Locate the cell with the specified text and output its [X, Y] center coordinate. 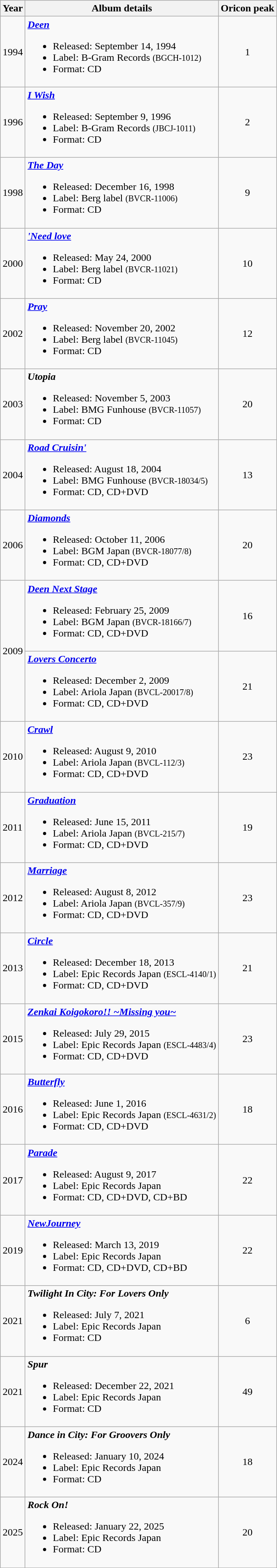
CrawlReleased: August 9, 2010Label: Ariola Japan (BVCL-112/3)Format: CD, CD+DVD [122, 756]
10 [247, 263]
Deen Next StageReleased: February 25, 2009Label: BGM Japan (BVCR-18166/7)Format: CD, CD+DVD [122, 615]
ParadeReleased: August 9, 2017Label: Epic Records JapanFormat: CD, CD+DVD, CD+BD [122, 1180]
CircleReleased: December 18, 2013Label: Epic Records Japan (ESCL-4140/1)Format: CD, CD+DVD [122, 968]
'Need loveReleased: May 24, 2000Label: Berg label (BVCR-11021)Format: CD [122, 263]
1996 [13, 122]
2000 [13, 263]
16 [247, 615]
2024 [13, 1462]
Year [13, 8]
2002 [13, 333]
2015 [13, 1039]
2006 [13, 545]
2019 [13, 1250]
Rock On!Released: January 22, 2025Label: Epic Records JapanFormat: CD [122, 1532]
Road Cruisin'Released: August 18, 2004Label: BMG Funhouse (BVCR-18034/5)Format: CD, CD+DVD [122, 474]
2003 [13, 404]
1 [247, 51]
Zenkai Koigokoro!! ~Missing you~Released: July 29, 2015Label: Epic Records Japan (ESCL-4483/4)Format: CD, CD+DVD [122, 1039]
DiamondsReleased: October 11, 2006Label: BGM Japan (BVCR-18077/8)Format: CD, CD+DVD [122, 545]
1998 [13, 192]
2013 [13, 968]
6 [247, 1321]
2012 [13, 898]
2016 [13, 1109]
2025 [13, 1532]
Dance in City: For Groovers OnlyReleased: January 10, 2024Label: Epic Records JapanFormat: CD [122, 1462]
DeenReleased: September 14, 1994Label: B-Gram Records (BGCH-1012)Format: CD [122, 51]
2010 [13, 756]
Album details [122, 8]
ButterflyReleased: June 1, 2016Label: Epic Records Japan (ESCL-4631/2)Format: CD, CD+DVD [122, 1109]
12 [247, 333]
PrayReleased: November 20, 2002Label: Berg label (BVCR-11045)Format: CD [122, 333]
13 [247, 474]
NewJourneyReleased: March 13, 2019Label: Epic Records JapanFormat: CD, CD+DVD, CD+BD [122, 1250]
2 [247, 122]
UtopiaReleased: November 5, 2003Label: BMG Funhouse (BVCR-11057)Format: CD [122, 404]
I WishReleased: September 9, 1996Label: B-Gram Records (JBCJ-1011)Format: CD [122, 122]
2004 [13, 474]
49 [247, 1391]
GraduationReleased: June 15, 2011Label: Ariola Japan (BVCL-215/7)Format: CD, CD+DVD [122, 827]
SpurReleased: December 22, 2021Label: Epic Records JapanFormat: CD [122, 1391]
MarriageReleased: August 8, 2012Label: Ariola Japan (BVCL-357/9)Format: CD, CD+DVD [122, 898]
2011 [13, 827]
2017 [13, 1180]
The DayReleased: December 16, 1998Label: Berg label (BVCR-11006)Format: CD [122, 192]
Lovers ConcertoReleased: December 2, 2009Label: Ariola Japan (BVCL-20017/8)Format: CD, CD+DVD [122, 686]
Oricon peak [247, 8]
19 [247, 827]
9 [247, 192]
2009 [13, 651]
Twilight In City: For Lovers OnlyReleased: July 7, 2021Label: Epic Records JapanFormat: CD [122, 1321]
1994 [13, 51]
